Detect which cell encompasses the target text, then output its (X, Y) center coordinate. 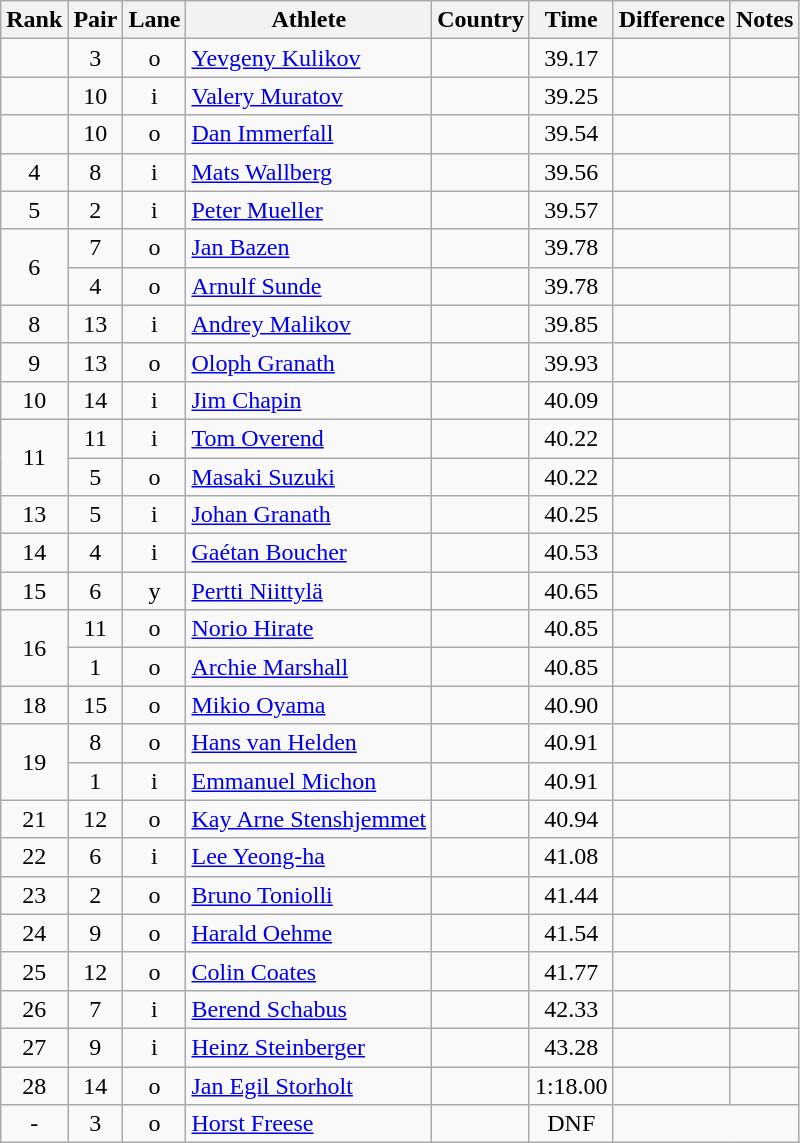
Time (571, 20)
Mats Wallberg (309, 172)
- (34, 1124)
Hans van Helden (309, 743)
DNF (571, 1124)
Berend Schabus (309, 1009)
19 (34, 762)
21 (34, 819)
40.09 (571, 400)
Country (481, 20)
39.56 (571, 172)
Rank (34, 20)
18 (34, 705)
39.85 (571, 324)
22 (34, 857)
Yevgeny Kulikov (309, 58)
Jan Bazen (309, 248)
Pair (96, 20)
40.65 (571, 591)
41.44 (571, 895)
Valery Muratov (309, 96)
Difference (672, 20)
40.94 (571, 819)
23 (34, 895)
y (154, 591)
40.25 (571, 515)
Jan Egil Storholt (309, 1085)
43.28 (571, 1047)
Dan Immerfall (309, 134)
39.54 (571, 134)
41.54 (571, 933)
Notes (764, 20)
Masaki Suzuki (309, 477)
39.17 (571, 58)
Pertti Niittylä (309, 591)
Gaétan Boucher (309, 553)
Emmanuel Michon (309, 781)
39.93 (571, 362)
Colin Coates (309, 971)
Peter Mueller (309, 210)
16 (34, 648)
Kay Arne Stenshjemmet (309, 819)
Lee Yeong-ha (309, 857)
Lane (154, 20)
Bruno Toniolli (309, 895)
Oloph Granath (309, 362)
Mikio Oyama (309, 705)
Norio Hirate (309, 629)
Arnulf Sunde (309, 286)
42.33 (571, 1009)
Harald Oehme (309, 933)
Archie Marshall (309, 667)
40.53 (571, 553)
Athlete (309, 20)
41.08 (571, 857)
Heinz Steinberger (309, 1047)
25 (34, 971)
28 (34, 1085)
Jim Chapin (309, 400)
Johan Granath (309, 515)
26 (34, 1009)
Andrey Malikov (309, 324)
39.25 (571, 96)
41.77 (571, 971)
24 (34, 933)
Tom Overend (309, 438)
Horst Freese (309, 1124)
1:18.00 (571, 1085)
27 (34, 1047)
39.57 (571, 210)
40.90 (571, 705)
